Output the [X, Y] coordinate of the center of the cell containing the given text.  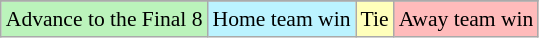
Tie [375, 19]
Away team win [466, 19]
Home team win [282, 19]
Advance to the Final 8 [104, 19]
